For the text-containing cell, return its midpoint in (X, Y) coordinate format. 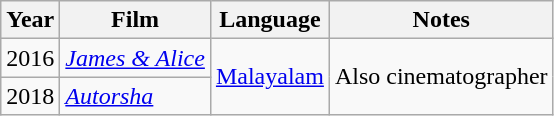
Also cinematographer (441, 77)
Year (30, 20)
Malayalam (270, 77)
Language (270, 20)
Film (136, 20)
2018 (30, 96)
James & Alice (136, 58)
2016 (30, 58)
Autorsha (136, 96)
Notes (441, 20)
